From the cell containing the given text, extract its center point as (X, Y) coordinate. 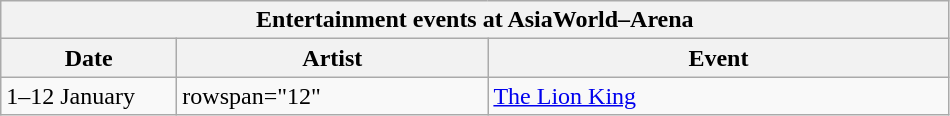
Artist (332, 58)
Date (89, 58)
rowspan="12" (332, 96)
The Lion King (718, 96)
Event (718, 58)
Entertainment events at AsiaWorld–Arena (475, 20)
1–12 January (89, 96)
